From the cell containing the given text, extract its center point as [X, Y] coordinate. 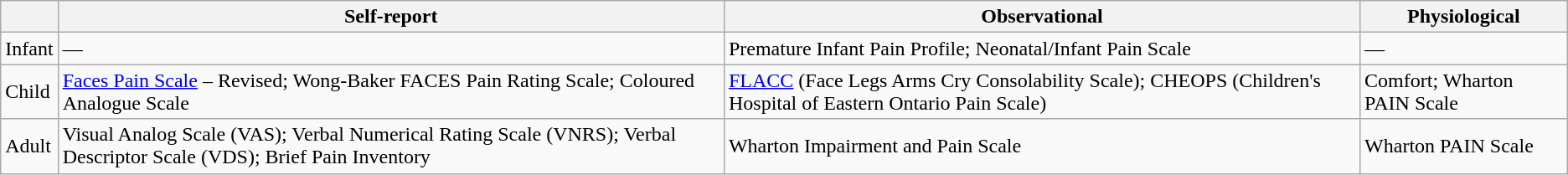
Observational [1042, 17]
Visual Analog Scale (VAS); Verbal Numerical Rating Scale (VNRS); Verbal Descriptor Scale (VDS); Brief Pain Inventory [390, 146]
Faces Pain Scale – Revised; Wong-Baker FACES Pain Rating Scale; Coloured Analogue Scale [390, 92]
Physiological [1464, 17]
Wharton Impairment and Pain Scale [1042, 146]
Infant [29, 49]
Adult [29, 146]
Comfort; Wharton PAIN Scale [1464, 92]
Premature Infant Pain Profile; Neonatal/Infant Pain Scale [1042, 49]
Self-report [390, 17]
FLACC (Face Legs Arms Cry Consolability Scale); CHEOPS (Children's Hospital of Eastern Ontario Pain Scale) [1042, 92]
Child [29, 92]
Wharton PAIN Scale [1464, 146]
